Return (X, Y) of the center of cell containing provided text 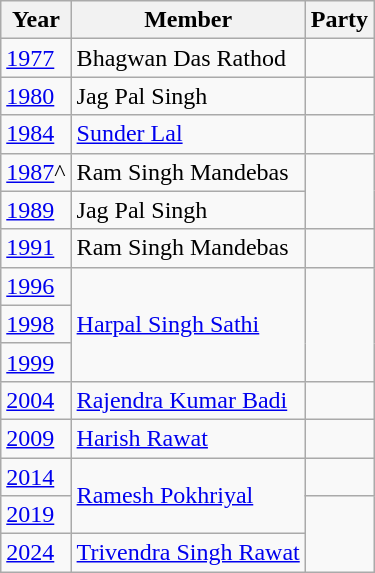
2024 (36, 553)
1998 (36, 324)
1999 (36, 362)
Member (188, 20)
1989 (36, 210)
1984 (36, 134)
Year (36, 20)
Rajendra Kumar Badi (188, 400)
2019 (36, 515)
Ramesh Pokhriyal (188, 496)
1996 (36, 286)
1977 (36, 58)
Party (339, 20)
Harish Rawat (188, 438)
1987^ (36, 172)
Sunder Lal (188, 134)
1991 (36, 248)
Bhagwan Das Rathod (188, 58)
2009 (36, 438)
Trivendra Singh Rawat (188, 553)
1980 (36, 96)
2014 (36, 477)
2004 (36, 400)
Harpal Singh Sathi (188, 324)
